Return the (x, y) coordinate for the center point of the cell that contains the specified text.  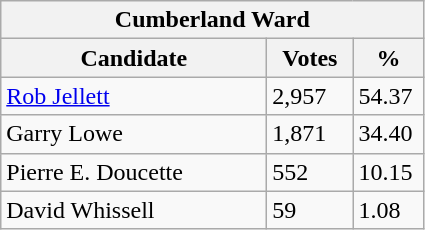
54.37 (388, 96)
2,957 (310, 96)
34.40 (388, 134)
% (388, 58)
10.15 (388, 172)
David Whissell (134, 210)
Votes (310, 58)
1,871 (310, 134)
Pierre E. Doucette (134, 172)
1.08 (388, 210)
Cumberland Ward (212, 20)
Candidate (134, 58)
59 (310, 210)
Garry Lowe (134, 134)
Rob Jellett (134, 96)
552 (310, 172)
